Provide the (x, y) coordinate of the cell's center where the given text is located.  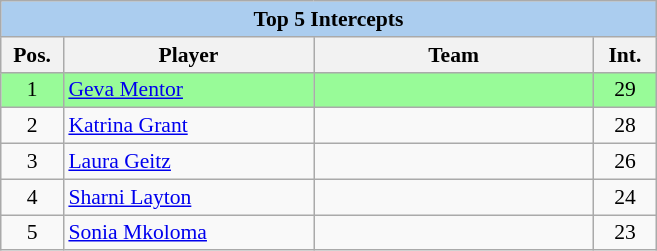
29 (626, 90)
26 (626, 162)
Katrina Grant (188, 126)
Laura Geitz (188, 162)
Sonia Mkoloma (188, 233)
24 (626, 197)
3 (32, 162)
Geva Mentor (188, 90)
5 (32, 233)
Top 5 Intercepts (329, 19)
Pos. (32, 55)
4 (32, 197)
Player (188, 55)
28 (626, 126)
23 (626, 233)
Team (454, 55)
Sharni Layton (188, 197)
Int. (626, 55)
2 (32, 126)
1 (32, 90)
